Provide the (x, y) coordinate of the cell's center where the given text is located.  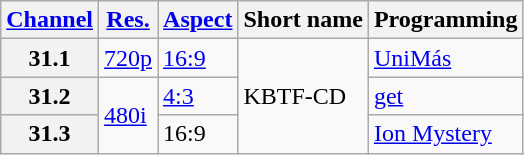
720p (128, 58)
Aspect (198, 20)
31.3 (50, 134)
31.1 (50, 58)
Programming (446, 20)
4:3 (198, 96)
Channel (50, 20)
Res. (128, 20)
Ion Mystery (446, 134)
480i (128, 115)
Short name (303, 20)
UniMás (446, 58)
get (446, 96)
31.2 (50, 96)
KBTF-CD (303, 96)
